Output the [x, y] coordinate of the center of the cell containing the given text.  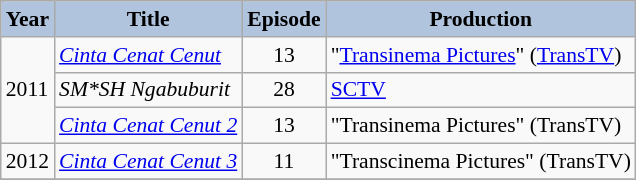
Cinta Cenat Cenut 3 [148, 162]
"Transcinema Pictures" (TransTV) [481, 162]
Episode [284, 19]
28 [284, 90]
Year [28, 19]
SCTV [481, 90]
Title [148, 19]
Cinta Cenat Cenut 2 [148, 126]
2011 [28, 90]
Cinta Cenat Cenut [148, 55]
Production [481, 19]
11 [284, 162]
2012 [28, 162]
SM*SH Ngabuburit [148, 90]
